From the cell containing the given text, extract its center point as (x, y) coordinate. 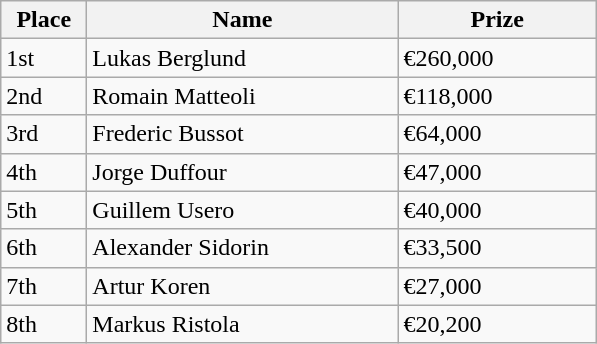
€260,000 (498, 58)
1st (44, 58)
€40,000 (498, 210)
€27,000 (498, 286)
7th (44, 286)
Lukas Berglund (242, 58)
3rd (44, 134)
Jorge Duffour (242, 172)
Prize (498, 20)
2nd (44, 96)
Alexander Sidorin (242, 248)
€64,000 (498, 134)
Frederic Bussot (242, 134)
€20,200 (498, 324)
Markus Ristola (242, 324)
Place (44, 20)
Name (242, 20)
Guillem Usero (242, 210)
Romain Matteoli (242, 96)
6th (44, 248)
€33,500 (498, 248)
4th (44, 172)
8th (44, 324)
€47,000 (498, 172)
€118,000 (498, 96)
5th (44, 210)
Artur Koren (242, 286)
